Extract the (X, Y) coordinate from the center of the cell holding the provided text.  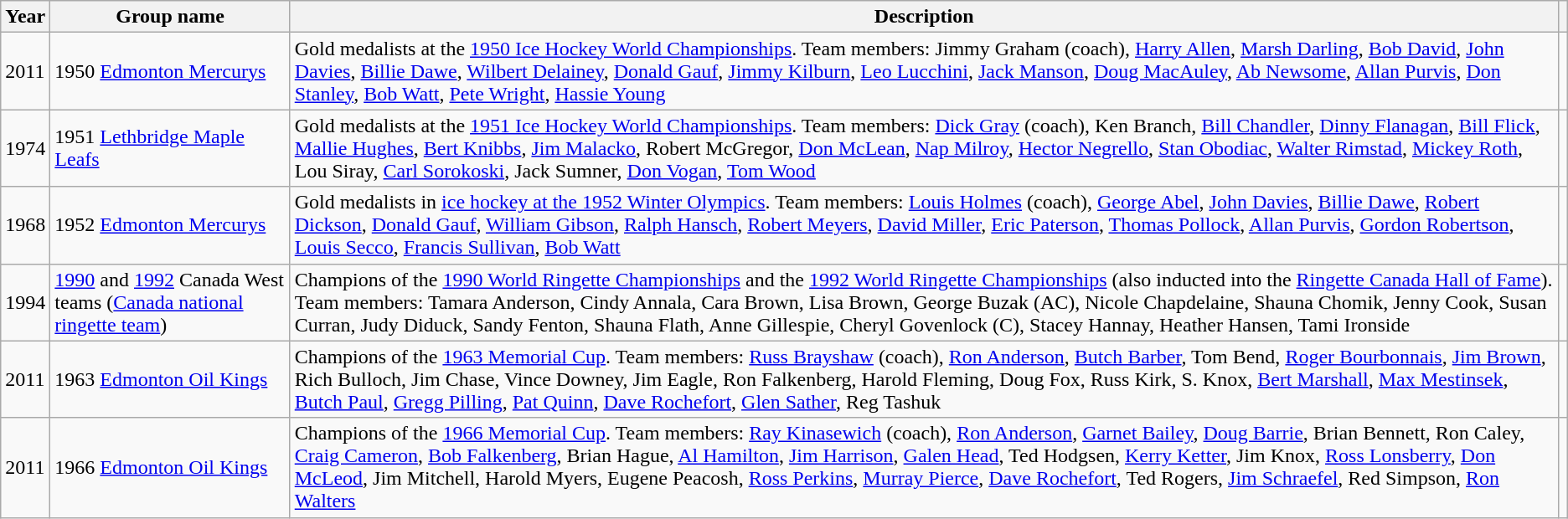
1974 (25, 148)
1950 Edmonton Mercurys (170, 71)
Year (25, 17)
1968 (25, 225)
Group name (170, 17)
1990 and 1992 Canada West teams (Canada national ringette team) (170, 302)
1963 Edmonton Oil Kings (170, 379)
1952 Edmonton Mercurys (170, 225)
1951 Lethbridge Maple Leafs (170, 148)
Description (924, 17)
1966 Edmonton Oil Kings (170, 467)
1994 (25, 302)
